Return (x, y) of the center of cell containing provided text 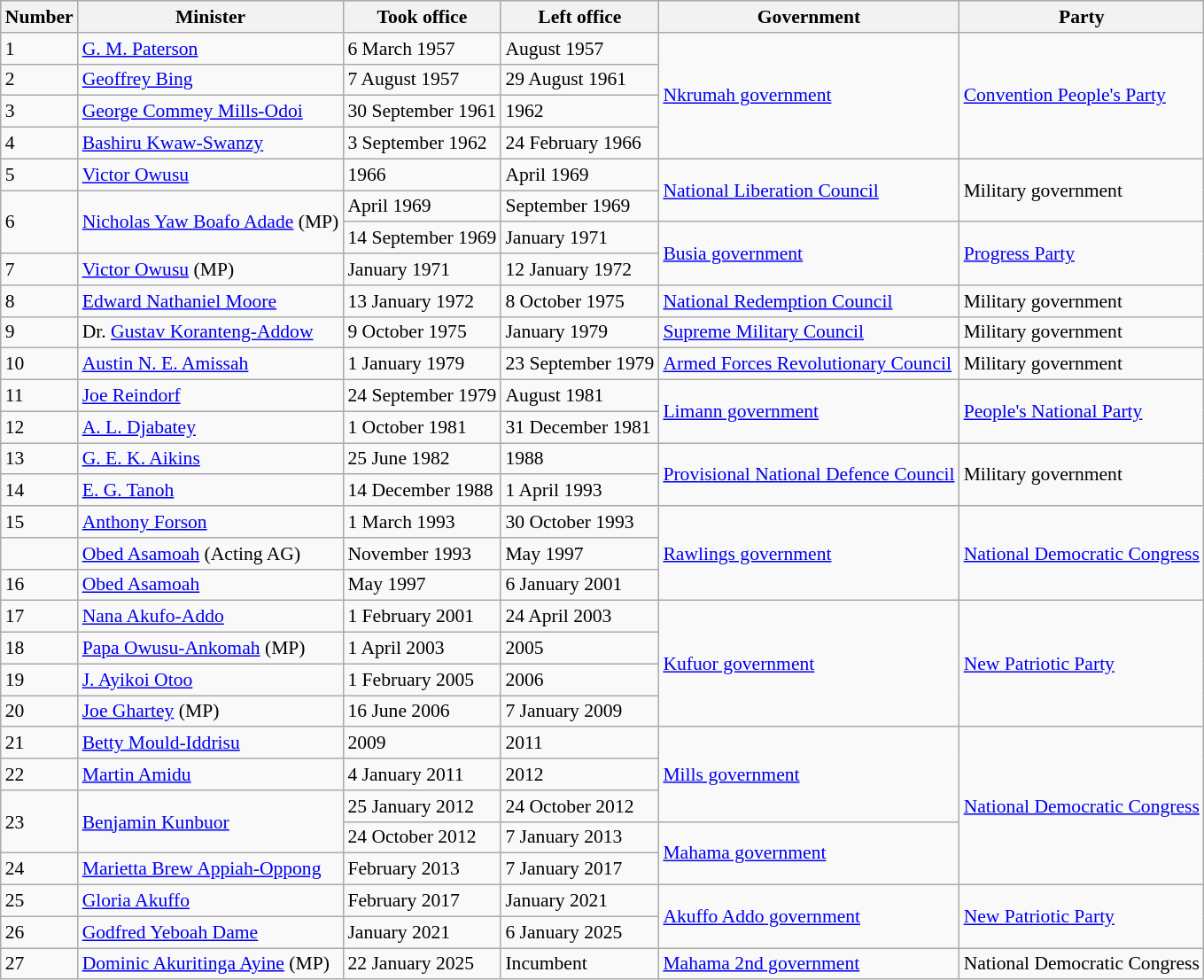
Limann government (808, 411)
J. Ayikoi Otoo (211, 680)
7 January 2009 (579, 712)
1 February 2001 (422, 617)
A. L. Djabatey (211, 427)
12 (39, 427)
2006 (579, 680)
Government (808, 17)
Benjamin Kunbuor (211, 822)
Geoffrey Bing (211, 80)
19 (39, 680)
Minister (211, 17)
30 September 1961 (422, 112)
Nana Akufo-Addo (211, 617)
23 September 1979 (579, 364)
August 1957 (579, 49)
25 January 2012 (422, 806)
Incumbent (579, 964)
2009 (422, 743)
People's National Party (1082, 411)
27 (39, 964)
G. E. K. Aikins (211, 459)
12 January 1972 (579, 269)
29 August 1961 (579, 80)
1 February 2005 (422, 680)
September 1969 (579, 206)
14 December 1988 (422, 491)
3 September 1962 (422, 144)
Number (39, 17)
E. G. Tanoh (211, 491)
Busia government (808, 253)
Armed Forces Revolutionary Council (808, 364)
Left office (579, 17)
4 (39, 144)
10 (39, 364)
24 (39, 869)
8 October 1975 (579, 301)
Akuffo Addo government (808, 916)
George Commey Mills-Odoi (211, 112)
13 (39, 459)
Nkrumah government (808, 96)
7 (39, 269)
31 December 1981 (579, 427)
Victor Owusu (MP) (211, 269)
National Liberation Council (808, 190)
Betty Mould-Iddrisu (211, 743)
7 January 2013 (579, 837)
25 June 1982 (422, 459)
Gloria Akuffo (211, 901)
Kufuor government (808, 664)
9 October 1975 (422, 332)
21 (39, 743)
7 August 1957 (422, 80)
1962 (579, 112)
13 January 1972 (422, 301)
24 February 1966 (579, 144)
3 (39, 112)
1 (39, 49)
25 (39, 901)
Supreme Military Council (808, 332)
2005 (579, 649)
Marietta Brew Appiah-Oppong (211, 869)
1 March 1993 (422, 522)
2 (39, 80)
7 January 2017 (579, 869)
14 September 1969 (422, 238)
5 (39, 175)
Mills government (808, 774)
February 2013 (422, 869)
30 October 1993 (579, 522)
Victor Owusu (211, 175)
Provisional National Defence Council (808, 475)
November 1993 (422, 554)
11 (39, 396)
4 January 2011 (422, 774)
Obed Asamoah (211, 585)
Martin Amidu (211, 774)
6 March 1957 (422, 49)
February 2017 (422, 901)
1 April 1993 (579, 491)
January 1979 (579, 332)
22 January 2025 (422, 964)
6 January 2025 (579, 932)
24 April 2003 (579, 617)
August 1981 (579, 396)
8 (39, 301)
24 September 1979 (422, 396)
Joe Reindorf (211, 396)
1 October 1981 (422, 427)
22 (39, 774)
G. M. Paterson (211, 49)
20 (39, 712)
Party (1082, 17)
16 (39, 585)
Dr. Gustav Koranteng-Addow (211, 332)
Rawlings government (808, 553)
Took office (422, 17)
Papa Owusu-Ankomah (MP) (211, 649)
Dominic Akuritinga Ayine (MP) (211, 964)
2011 (579, 743)
Godfred Yeboah Dame (211, 932)
17 (39, 617)
1988 (579, 459)
6 January 2001 (579, 585)
Obed Asamoah (Acting AG) (211, 554)
Anthony Forson (211, 522)
16 June 2006 (422, 712)
Progress Party (1082, 253)
18 (39, 649)
6 (39, 222)
National Redemption Council (808, 301)
9 (39, 332)
1 January 1979 (422, 364)
2012 (579, 774)
Mahama 2nd government (808, 964)
Austin N. E. Amissah (211, 364)
Joe Ghartey (MP) (211, 712)
Edward Nathaniel Moore (211, 301)
1 April 2003 (422, 649)
15 (39, 522)
Mahama government (808, 852)
14 (39, 491)
26 (39, 932)
Bashiru Kwaw-Swanzy (211, 144)
1966 (422, 175)
Convention People's Party (1082, 96)
Nicholas Yaw Boafo Adade (MP) (211, 222)
23 (39, 822)
